Return the [X, Y] coordinate for the center point of the cell that contains the specified text.  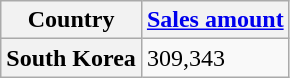
309,343 [215, 58]
Sales amount [215, 20]
Country [72, 20]
South Korea [72, 58]
